Locate the cell with the specified text and output its (x, y) center coordinate. 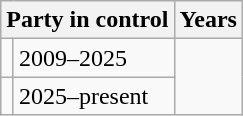
Party in control (88, 20)
2009–2025 (94, 58)
Years (208, 20)
2025–present (94, 96)
